Return (X, Y) of the center of cell containing provided text 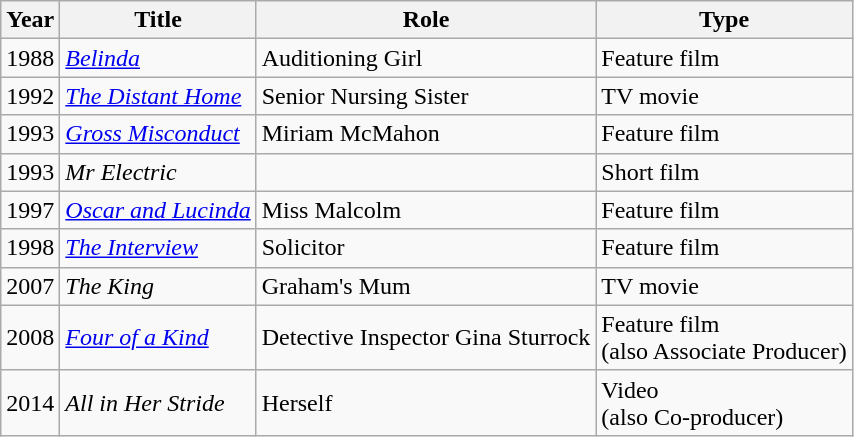
Role (426, 20)
Miss Malcolm (426, 210)
Gross Misconduct (158, 134)
Year (30, 20)
All in Her Stride (158, 402)
Belinda (158, 58)
1992 (30, 96)
Herself (426, 402)
Oscar and Lucinda (158, 210)
Type (724, 20)
2007 (30, 286)
Feature film (also Associate Producer) (724, 338)
The King (158, 286)
Auditioning Girl (426, 58)
1998 (30, 248)
Senior Nursing Sister (426, 96)
Short film (724, 172)
Miriam McMahon (426, 134)
Four of a Kind (158, 338)
Video (also Co-producer) (724, 402)
2014 (30, 402)
Detective Inspector Gina Sturrock (426, 338)
1997 (30, 210)
2008 (30, 338)
Title (158, 20)
1988 (30, 58)
The Interview (158, 248)
Mr Electric (158, 172)
Solicitor (426, 248)
The Distant Home (158, 96)
Graham's Mum (426, 286)
